For the text-containing cell, return its midpoint in [X, Y] coordinate format. 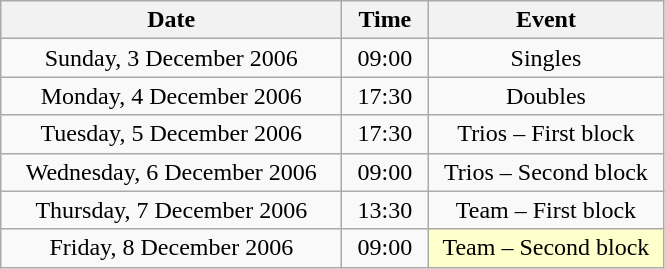
Trios – Second block [546, 172]
Team – First block [546, 210]
Friday, 8 December 2006 [172, 248]
Event [546, 20]
Team – Second block [546, 248]
Monday, 4 December 2006 [172, 96]
Date [172, 20]
Sunday, 3 December 2006 [172, 58]
Tuesday, 5 December 2006 [172, 134]
Time [385, 20]
Singles [546, 58]
Thursday, 7 December 2006 [172, 210]
Wednesday, 6 December 2006 [172, 172]
13:30 [385, 210]
Doubles [546, 96]
Trios – First block [546, 134]
